Return [X, Y] of the center of cell containing provided text 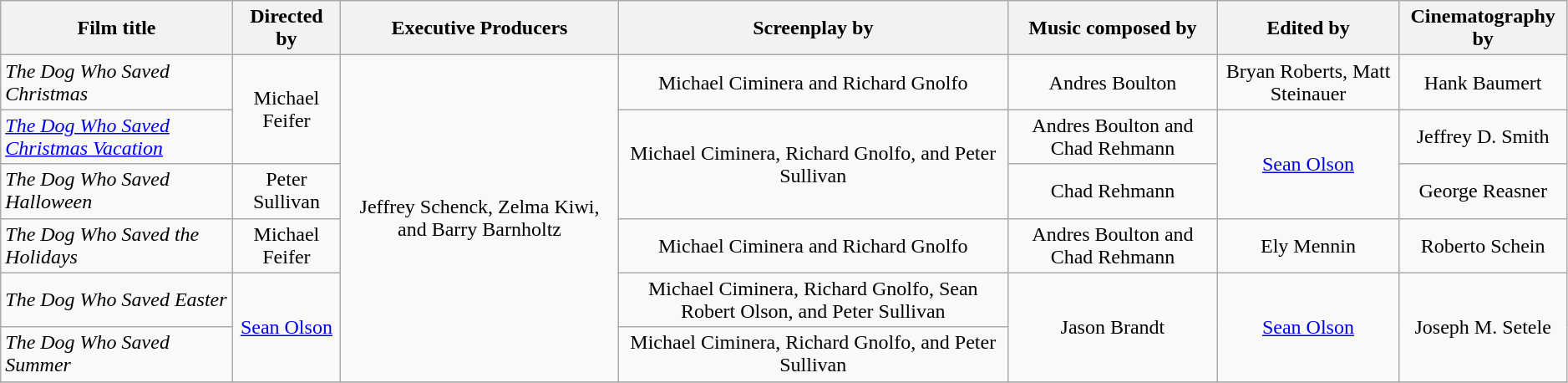
Ely Mennin [1308, 246]
The Dog Who Saved Summer [117, 355]
Film title [117, 28]
Jeffrey D. Smith [1483, 137]
The Dog Who Saved Halloween [117, 191]
Bryan Roberts, Matt Steinauer [1308, 82]
Cinematography by [1483, 28]
Andres Boulton [1113, 82]
Jeffrey Schenck, Zelma Kiwi, and Barry Barnholtz [480, 218]
The Dog Who Saved Christmas [117, 82]
The Dog Who Saved the Holidays [117, 246]
Edited by [1308, 28]
Jason Brandt [1113, 327]
The Dog Who Saved Easter [117, 299]
Music composed by [1113, 28]
Chad Rehmann [1113, 191]
Roberto Schein [1483, 246]
The Dog Who Saved Christmas Vacation [117, 137]
Michael Ciminera, Richard Gnolfo, Sean Robert Olson, and Peter Sullivan [813, 299]
Hank Baumert [1483, 82]
Joseph M. Setele [1483, 327]
Executive Producers [480, 28]
Screenplay by [813, 28]
George Reasner [1483, 191]
Directed by [286, 28]
Peter Sullivan [286, 191]
